From the cell containing the given text, extract its center point as (x, y) coordinate. 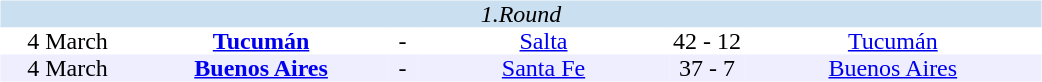
Salta (543, 42)
1.Round (520, 14)
42 - 12 (707, 42)
Santa Fe (543, 68)
37 - 7 (707, 68)
